Pinpoint the cell where the given text exists, returning its (x, y) midpoint coordinate. 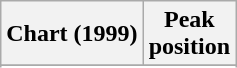
Chart (1999) (72, 34)
Peakposition (189, 34)
